Search for the cell housing the specified text and yield its [x, y] center coordinate. 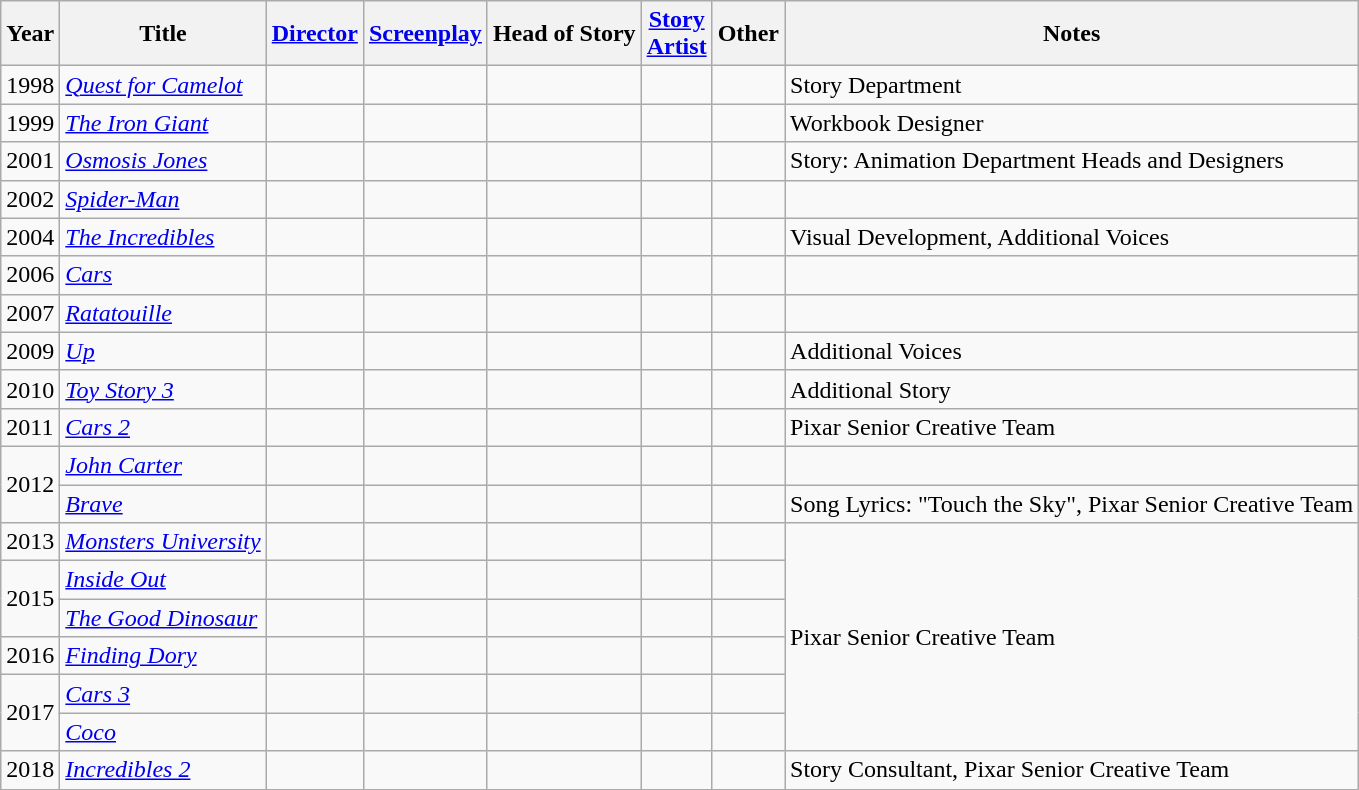
Brave [163, 503]
2001 [30, 161]
Additional Story [1072, 389]
Coco [163, 732]
StoryArtist [676, 34]
Cars 2 [163, 427]
2016 [30, 656]
Monsters University [163, 542]
John Carter [163, 465]
2012 [30, 484]
Up [163, 351]
Ratatouille [163, 313]
Other [748, 34]
Song Lyrics: "Touch the Sky", Pixar Senior Creative Team [1072, 503]
Notes [1072, 34]
Incredibles 2 [163, 770]
Additional Voices [1072, 351]
Toy Story 3 [163, 389]
1999 [30, 123]
1998 [30, 85]
2017 [30, 713]
Visual Development, Additional Voices [1072, 237]
2007 [30, 313]
Spider-Man [163, 199]
The Good Dinosaur [163, 618]
2015 [30, 599]
2006 [30, 275]
Screenplay [425, 34]
2004 [30, 237]
Story Consultant, Pixar Senior Creative Team [1072, 770]
Head of Story [564, 34]
Director [314, 34]
Quest for Camelot [163, 85]
2018 [30, 770]
Cars [163, 275]
Year [30, 34]
Osmosis Jones [163, 161]
Workbook Designer [1072, 123]
2009 [30, 351]
2011 [30, 427]
Cars 3 [163, 694]
2002 [30, 199]
The Incredibles [163, 237]
Finding Dory [163, 656]
2013 [30, 542]
Story Department [1072, 85]
Inside Out [163, 580]
The Iron Giant [163, 123]
2010 [30, 389]
Title [163, 34]
Story: Animation Department Heads and Designers [1072, 161]
